Output the [X, Y] coordinate of the center of the cell containing the given text.  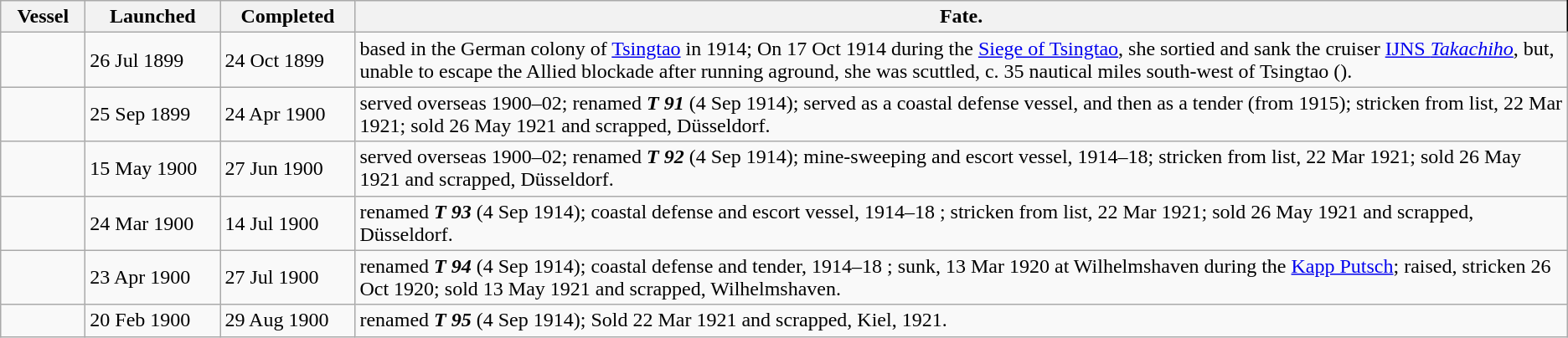
26 Jul 1899 [152, 60]
29 Aug 1900 [288, 320]
Fate. [962, 17]
24 Mar 1900 [152, 223]
renamed T 95 (4 Sep 1914); Sold 22 Mar 1921 and scrapped, Kiel, 1921. [962, 320]
Launched [152, 17]
23 Apr 1900 [152, 278]
27 Jun 1900 [288, 169]
25 Sep 1899 [152, 114]
20 Feb 1900 [152, 320]
27 Jul 1900 [288, 278]
renamed T 93 (4 Sep 1914); coastal defense and escort vessel, 1914–18 ; stricken from list, 22 Mar 1921; sold 26 May 1921 and scrapped, Düsseldorf. [962, 223]
Completed [288, 17]
Vessel [44, 17]
24 Apr 1900 [288, 114]
14 Jul 1900 [288, 223]
24 Oct 1899 [288, 60]
15 May 1900 [152, 169]
